For the text-containing cell, return its midpoint in (X, Y) coordinate format. 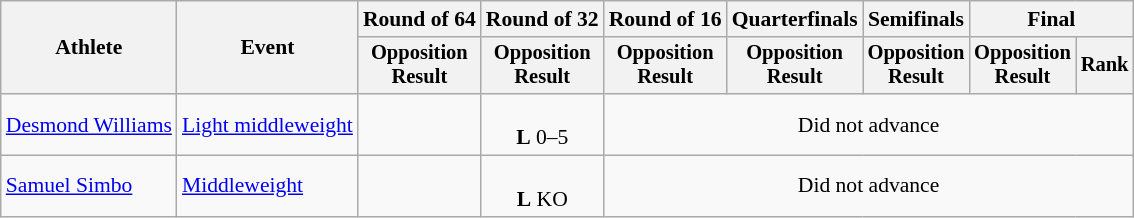
Event (268, 48)
Round of 32 (542, 19)
Round of 16 (666, 19)
Rank (1105, 66)
Desmond Williams (89, 124)
Final (1051, 19)
Quarterfinals (795, 19)
Middleweight (268, 186)
Athlete (89, 48)
Round of 64 (420, 19)
Semifinals (916, 19)
Light middleweight (268, 124)
Samuel Simbo (89, 186)
L KO (542, 186)
L 0–5 (542, 124)
